Identify which cell holds the provided text, then report its [X, Y] central coordinate. 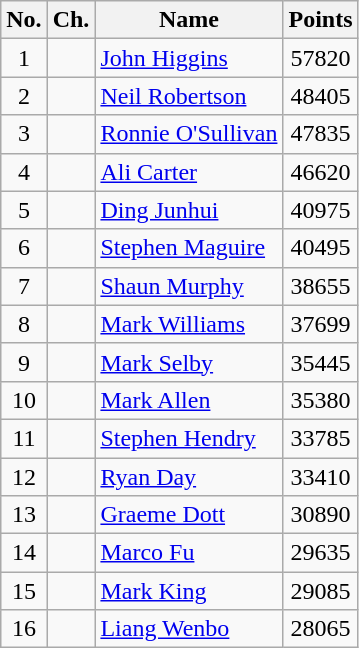
33410 [320, 477]
2 [24, 96]
1 [24, 58]
6 [24, 248]
Liang Wenbo [189, 629]
Stephen Maguire [189, 248]
46620 [320, 172]
13 [24, 515]
Ronnie O'Sullivan [189, 134]
33785 [320, 438]
5 [24, 210]
48405 [320, 96]
John Higgins [189, 58]
3 [24, 134]
Mark Selby [189, 362]
Ding Junhui [189, 210]
8 [24, 324]
40975 [320, 210]
Ch. [71, 20]
Mark Allen [189, 400]
12 [24, 477]
11 [24, 438]
7 [24, 286]
10 [24, 400]
29085 [320, 591]
57820 [320, 58]
Marco Fu [189, 553]
4 [24, 172]
37699 [320, 324]
Mark King [189, 591]
No. [24, 20]
30890 [320, 515]
Stephen Hendry [189, 438]
Name [189, 20]
Neil Robertson [189, 96]
9 [24, 362]
15 [24, 591]
47835 [320, 134]
35445 [320, 362]
28065 [320, 629]
Points [320, 20]
35380 [320, 400]
38655 [320, 286]
29635 [320, 553]
40495 [320, 248]
Mark Williams [189, 324]
Shaun Murphy [189, 286]
Graeme Dott [189, 515]
Ali Carter [189, 172]
14 [24, 553]
16 [24, 629]
Ryan Day [189, 477]
